Return [X, Y] of the center of cell containing provided text 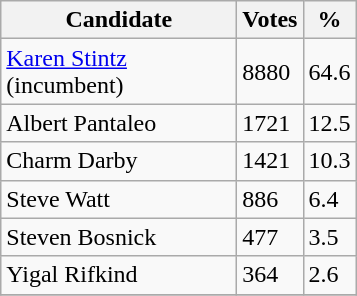
Albert Pantaleo [119, 123]
886 [270, 199]
Candidate [119, 20]
12.5 [330, 123]
Charm Darby [119, 161]
1721 [270, 123]
1421 [270, 161]
Karen Stintz (incumbent) [119, 72]
% [330, 20]
10.3 [330, 161]
Steven Bosnick [119, 237]
6.4 [330, 199]
3.5 [330, 237]
364 [270, 275]
Votes [270, 20]
8880 [270, 72]
477 [270, 237]
Yigal Rifkind [119, 275]
2.6 [330, 275]
Steve Watt [119, 199]
64.6 [330, 72]
